Pinpoint the cell where the given text exists, returning its (x, y) midpoint coordinate. 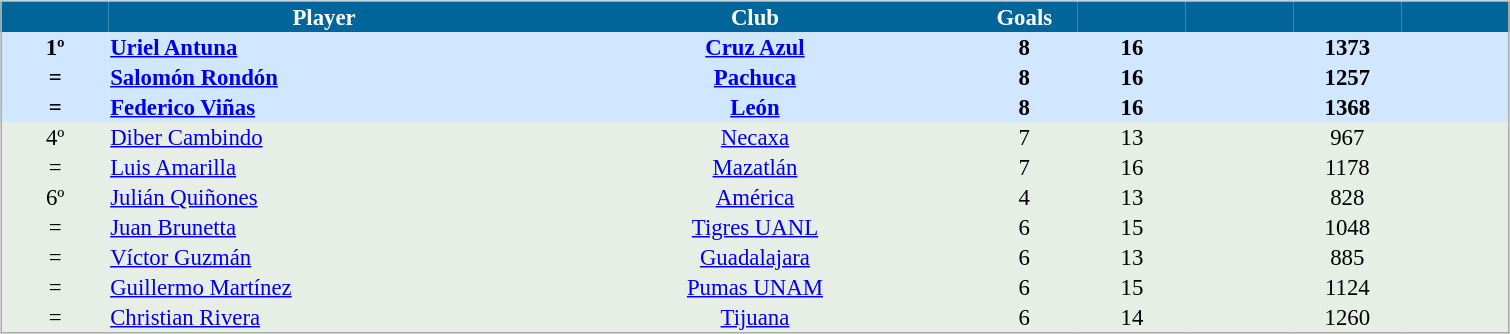
Necaxa (756, 137)
Uriel Antuna (324, 47)
1048 (1347, 227)
León (756, 107)
Salomón Rondón (324, 77)
Christian Rivera (324, 318)
Player (324, 16)
Tijuana (756, 318)
1º (55, 47)
1257 (1347, 77)
Julián Quiñones (324, 197)
6º (55, 197)
Cruz Azul (756, 47)
4º (55, 137)
1260 (1347, 318)
Diber Cambindo (324, 137)
Pachuca (756, 77)
885 (1347, 257)
Tigres UANL (756, 227)
Guadalajara (756, 257)
Pumas UNAM (756, 287)
Luis Amarilla (324, 167)
4 (1024, 197)
1373 (1347, 47)
1178 (1347, 167)
1368 (1347, 107)
América (756, 197)
828 (1347, 197)
14 (1132, 318)
Juan Brunetta (324, 227)
Club (756, 16)
967 (1347, 137)
Federico Viñas (324, 107)
Goals (1024, 16)
Mazatlán (756, 167)
Guillermo Martínez (324, 287)
1124 (1347, 287)
Víctor Guzmán (324, 257)
